Provide the (X, Y) coordinate of the cell's center where the given text is located.  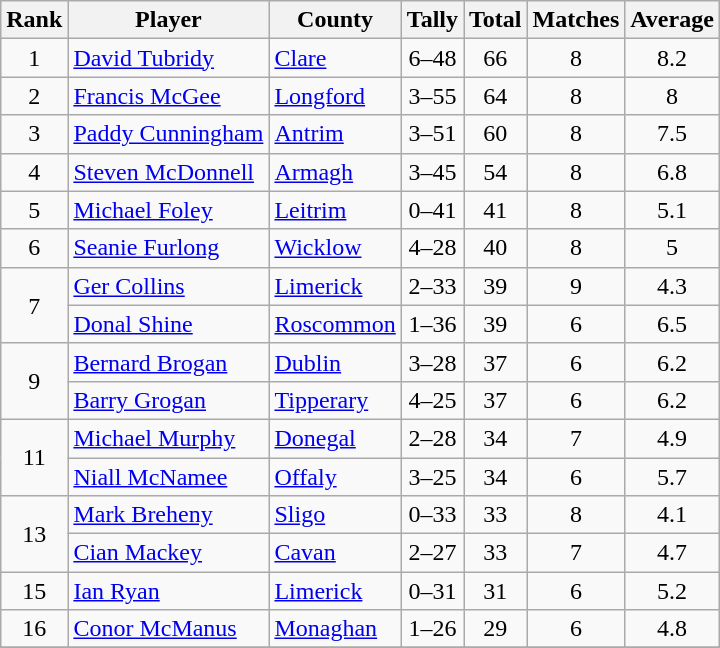
1–36 (432, 324)
Sligo (335, 515)
Rank (34, 20)
Tipperary (335, 400)
Antrim (335, 134)
3–51 (432, 134)
6.5 (672, 324)
5.7 (672, 477)
29 (496, 629)
4 (34, 172)
15 (34, 591)
Steven McDonnell (168, 172)
Donegal (335, 438)
16 (34, 629)
3–28 (432, 362)
Ger Collins (168, 286)
Mark Breheny (168, 515)
Cavan (335, 553)
4.1 (672, 515)
66 (496, 58)
2–28 (432, 438)
4–25 (432, 400)
7.5 (672, 134)
Average (672, 20)
4.3 (672, 286)
Ian Ryan (168, 591)
64 (496, 96)
13 (34, 534)
Seanie Furlong (168, 248)
1–26 (432, 629)
4–28 (432, 248)
Matches (576, 20)
Roscommon (335, 324)
County (335, 20)
Conor McManus (168, 629)
Dublin (335, 362)
Cian Mackey (168, 553)
11 (34, 457)
0–41 (432, 210)
60 (496, 134)
Tally (432, 20)
Francis McGee (168, 96)
3–55 (432, 96)
5.1 (672, 210)
5.2 (672, 591)
4.8 (672, 629)
Longford (335, 96)
6–48 (432, 58)
6.8 (672, 172)
Clare (335, 58)
Player (168, 20)
31 (496, 591)
2 (34, 96)
3–45 (432, 172)
2–27 (432, 553)
0–31 (432, 591)
Paddy Cunningham (168, 134)
Monaghan (335, 629)
40 (496, 248)
Wicklow (335, 248)
4.7 (672, 553)
Niall McNamee (168, 477)
54 (496, 172)
1 (34, 58)
0–33 (432, 515)
Barry Grogan (168, 400)
3 (34, 134)
Michael Foley (168, 210)
David Tubridy (168, 58)
Bernard Brogan (168, 362)
Offaly (335, 477)
2–33 (432, 286)
8.2 (672, 58)
Armagh (335, 172)
Total (496, 20)
41 (496, 210)
Michael Murphy (168, 438)
4.9 (672, 438)
Donal Shine (168, 324)
3–25 (432, 477)
Leitrim (335, 210)
